Output the [X, Y] coordinate of the center of the cell containing the given text.  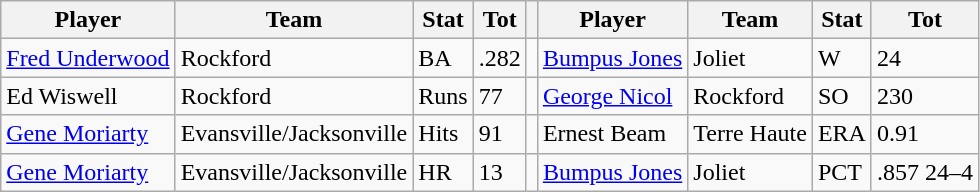
77 [500, 96]
George Nicol [612, 96]
.282 [500, 58]
ERA [842, 134]
24 [924, 58]
91 [500, 134]
Ernest Beam [612, 134]
Ed Wiswell [88, 96]
Terre Haute [750, 134]
HR [443, 172]
230 [924, 96]
W [842, 58]
.857 24–4 [924, 172]
13 [500, 172]
SO [842, 96]
Runs [443, 96]
0.91 [924, 134]
PCT [842, 172]
BA [443, 58]
Fred Underwood [88, 58]
Hits [443, 134]
